Search for the cell housing the specified text and yield its (x, y) center coordinate. 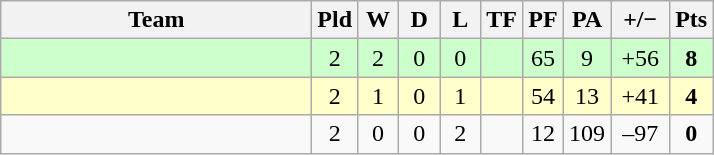
Pld (335, 20)
8 (692, 58)
+56 (640, 58)
65 (542, 58)
PA (588, 20)
TF (502, 20)
W (378, 20)
D (420, 20)
Pts (692, 20)
54 (542, 96)
13 (588, 96)
4 (692, 96)
109 (588, 134)
PF (542, 20)
9 (588, 58)
Team (156, 20)
L (460, 20)
12 (542, 134)
+/− (640, 20)
+41 (640, 96)
–97 (640, 134)
